Pinpoint the cell where the given text exists, returning its [x, y] midpoint coordinate. 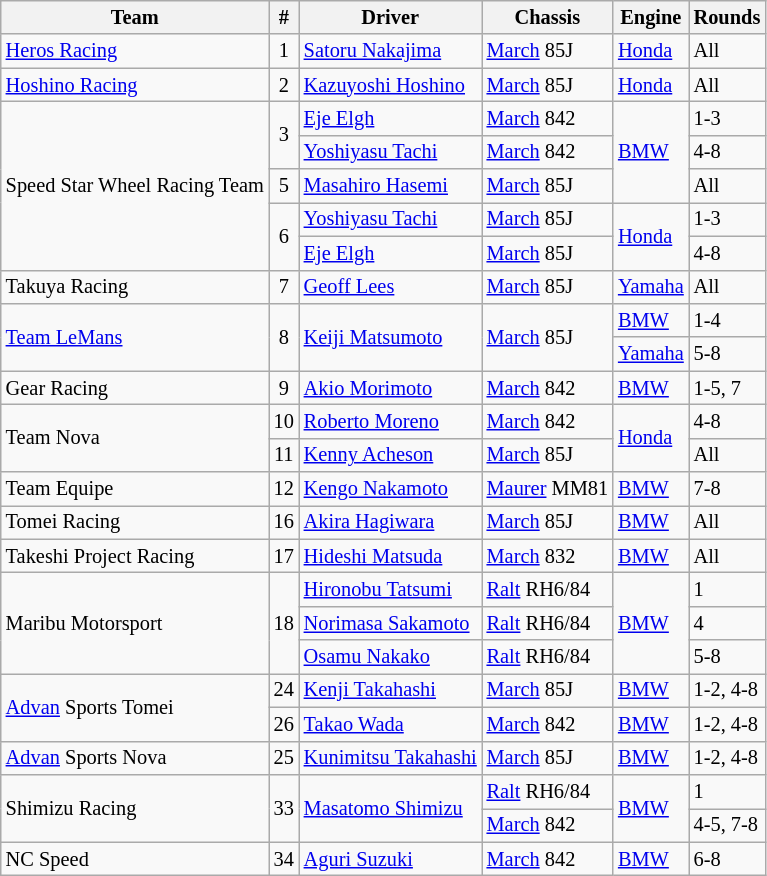
Kunimitsu Takahashi [390, 758]
12 [284, 489]
3 [284, 134]
33 [284, 808]
5 [284, 186]
Advan Sports Nova [135, 758]
Hoshino Racing [135, 85]
7 [284, 287]
Akira Hagiwara [390, 522]
Masatomo Shimizu [390, 808]
Takeshi Project Racing [135, 556]
Aguri Suzuki [390, 859]
Heros Racing [135, 51]
Takuya Racing [135, 287]
Hideshi Matsuda [390, 556]
Shimizu Racing [135, 808]
Hironobu Tatsumi [390, 589]
Gear Racing [135, 388]
4-5, 7-8 [728, 825]
Osamu Nakako [390, 657]
16 [284, 522]
Team Nova [135, 438]
2 [284, 85]
Kenny Acheson [390, 455]
7-8 [728, 489]
Geoff Lees [390, 287]
Roberto Moreno [390, 421]
25 [284, 758]
Masahiro Hasemi [390, 186]
Speed Star Wheel Racing Team [135, 185]
Chassis [548, 17]
Satoru Nakajima [390, 51]
Kengo Nakamoto [390, 489]
Kenji Takahashi [390, 690]
Kazuyoshi Hoshino [390, 85]
March 832 [548, 556]
NC Speed [135, 859]
Maribu Motorsport [135, 622]
Keiji Matsumoto [390, 336]
Akio Morimoto [390, 388]
Team LeMans [135, 336]
24 [284, 690]
Norimasa Sakamoto [390, 623]
1-5, 7 [728, 388]
Engine [651, 17]
Driver [390, 17]
Takao Wada [390, 724]
10 [284, 421]
Tomei Racing [135, 522]
Maurer MM81 [548, 489]
# [284, 17]
6-8 [728, 859]
26 [284, 724]
6 [284, 236]
4 [728, 623]
18 [284, 622]
Team [135, 17]
Advan Sports Tomei [135, 706]
1-4 [728, 320]
9 [284, 388]
17 [284, 556]
11 [284, 455]
8 [284, 336]
Team Equipe [135, 489]
Rounds [728, 17]
34 [284, 859]
